Scan for the cell matching the given text and deliver its [x, y] coordinate at center. 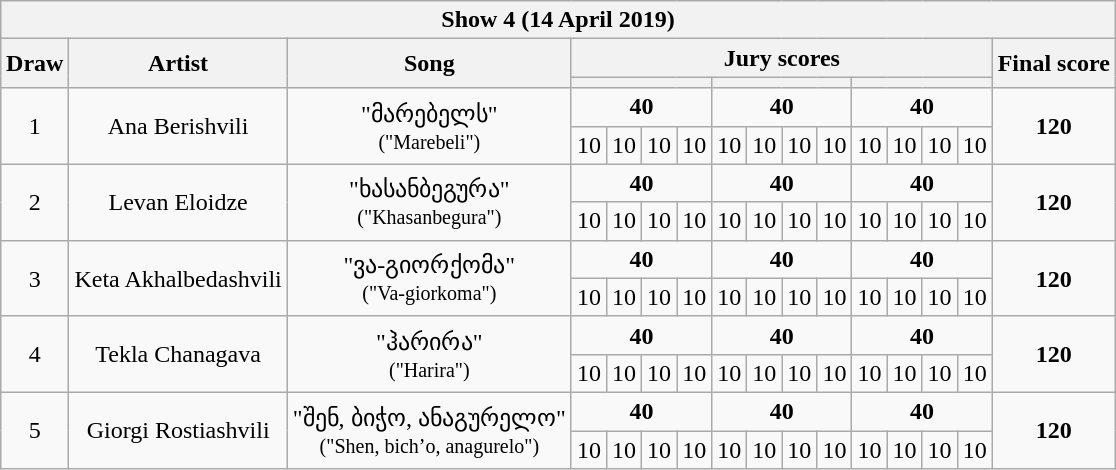
Giorgi Rostiashvili [178, 430]
Levan Eloidze [178, 202]
5 [35, 430]
"ვა-გიორქომა"("Va-giorkoma") [429, 278]
2 [35, 202]
Ana Berishvili [178, 126]
"მარებელს"("Marebeli") [429, 126]
"ჰარირა"("Harira") [429, 354]
Tekla Chanagava [178, 354]
Final score [1054, 64]
Jury scores [782, 58]
Song [429, 64]
4 [35, 354]
Keta Akhalbedashvili [178, 278]
Draw [35, 64]
1 [35, 126]
3 [35, 278]
"ხასანბეგურა"("Khasanbegura") [429, 202]
Show 4 (14 April 2019) [558, 20]
Artist [178, 64]
"შენ, ბიჭო, ანაგურელო"("Shen, bich’o, anagurelo") [429, 430]
